From the cell containing the given text, extract its center point as [x, y] coordinate. 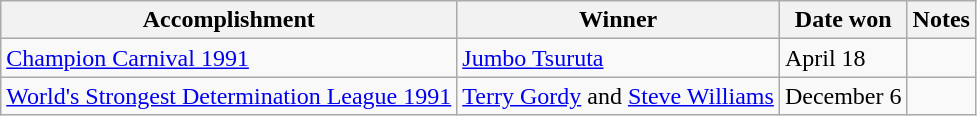
Jumbo Tsuruta [618, 58]
Terry Gordy and Steve Williams [618, 96]
Notes [941, 20]
Champion Carnival 1991 [229, 58]
April 18 [843, 58]
Accomplishment [229, 20]
December 6 [843, 96]
Winner [618, 20]
Date won [843, 20]
World's Strongest Determination League 1991 [229, 96]
